Search for the cell housing the specified text and yield its [X, Y] center coordinate. 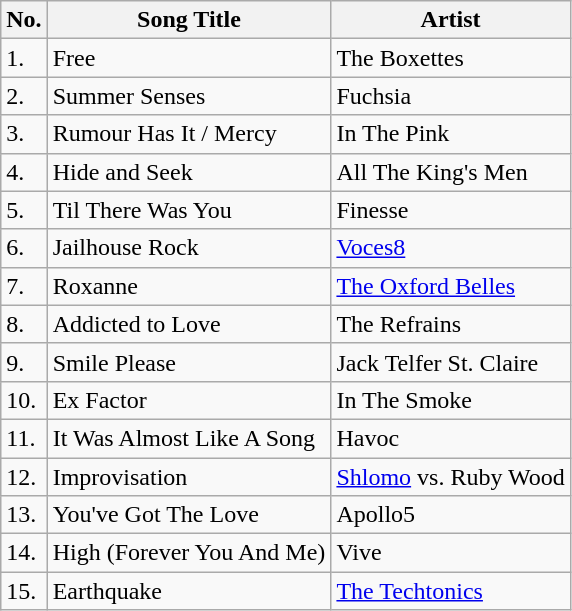
9. [24, 362]
Vive [450, 553]
2. [24, 96]
The Techtonics [450, 591]
Fuchsia [450, 96]
The Oxford Belles [450, 286]
Free [189, 58]
In The Pink [450, 134]
Addicted to Love [189, 324]
All The King's Men [450, 172]
Artist [450, 20]
The Refrains [450, 324]
No. [24, 20]
Havoc [450, 438]
12. [24, 477]
Jack Telfer St. Claire [450, 362]
You've Got The Love [189, 515]
4. [24, 172]
5. [24, 210]
6. [24, 248]
High (Forever You And Me) [189, 553]
13. [24, 515]
Hide and Seek [189, 172]
3. [24, 134]
1. [24, 58]
Earthquake [189, 591]
Rumour Has It / Mercy [189, 134]
In The Smoke [450, 400]
Ex Factor [189, 400]
Improvisation [189, 477]
Jailhouse Rock [189, 248]
11. [24, 438]
8. [24, 324]
Summer Senses [189, 96]
It Was Almost Like A Song [189, 438]
7. [24, 286]
Song Title [189, 20]
15. [24, 591]
Til There Was You [189, 210]
Smile Please [189, 362]
10. [24, 400]
The Boxettes [450, 58]
Voces8 [450, 248]
14. [24, 553]
Apollo5 [450, 515]
Roxanne [189, 286]
Shlomo vs. Ruby Wood [450, 477]
Finesse [450, 210]
